Extract the [x, y] coordinate from the center of the cell holding the provided text.  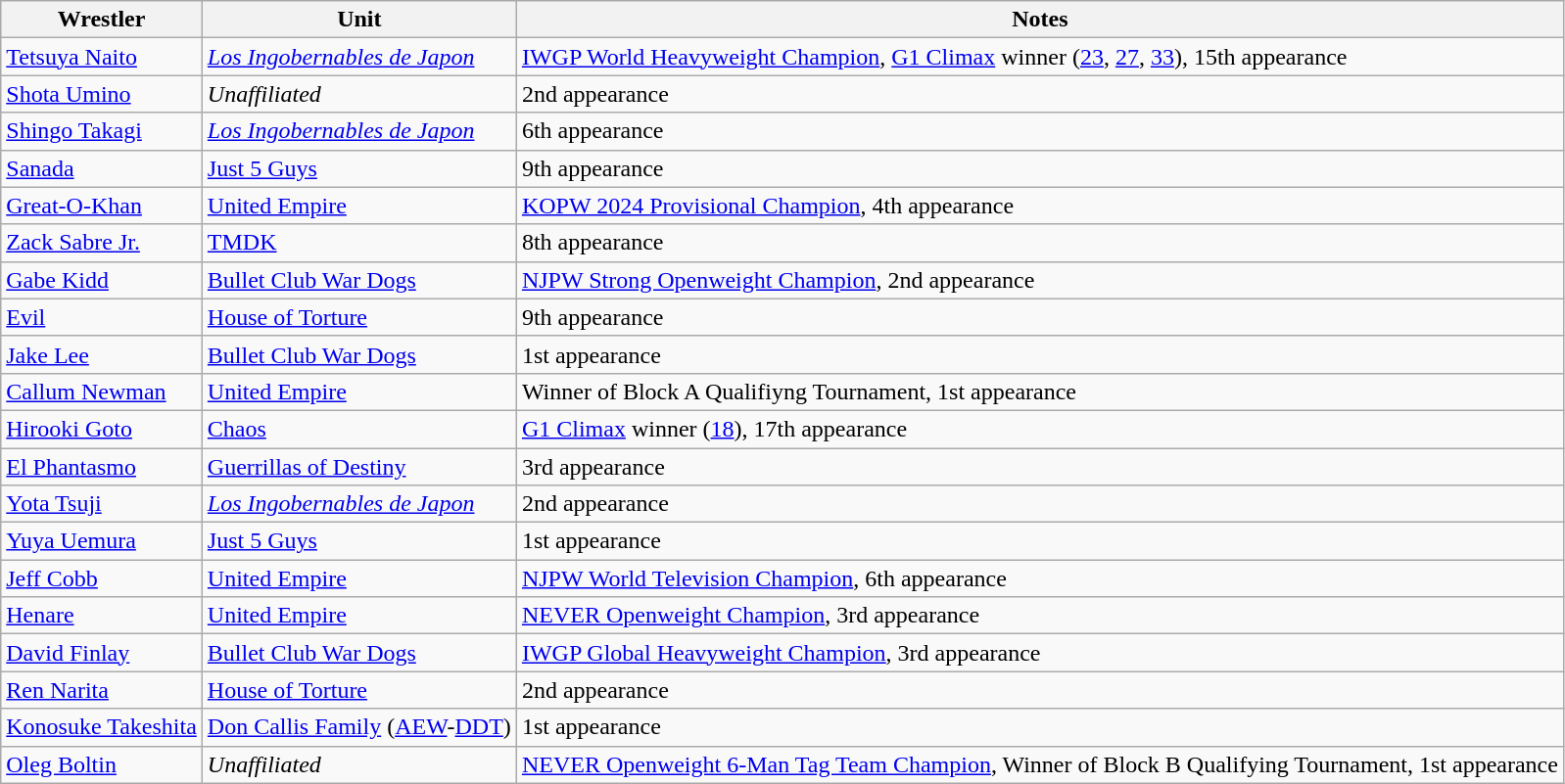
Konosuke Takeshita [102, 727]
Great-O-Khan [102, 206]
3rd appearance [1040, 467]
El Phantasmo [102, 467]
Zack Sabre Jr. [102, 243]
Shingo Takagi [102, 131]
NJPW World Television Champion, 6th appearance [1040, 578]
Evil [102, 317]
IWGP Global Heavyweight Champion, 3rd appearance [1040, 653]
Tetsuya Naito [102, 57]
8th appearance [1040, 243]
Oleg Boltin [102, 764]
Jeff Cobb [102, 578]
Hirooki Goto [102, 429]
Winner of Block A Qualifiyng Tournament, 1st appearance [1040, 392]
Shota Umino [102, 94]
NEVER Openweight Champion, 3rd appearance [1040, 616]
Chaos [358, 429]
Gabe Kidd [102, 280]
Ren Narita [102, 690]
Yota Tsuji [102, 504]
6th appearance [1040, 131]
Henare [102, 616]
Yuya Uemura [102, 541]
Guerrillas of Destiny [358, 467]
KOPW 2024 Provisional Champion, 4th appearance [1040, 206]
NJPW Strong Openweight Champion, 2nd appearance [1040, 280]
Jake Lee [102, 354]
G1 Climax winner (18), 17th appearance [1040, 429]
Unit [358, 20]
Callum Newman [102, 392]
TMDK [358, 243]
Sanada [102, 168]
IWGP World Heavyweight Champion, G1 Climax winner (23, 27, 33), 15th appearance [1040, 57]
Wrestler [102, 20]
Notes [1040, 20]
NEVER Openweight 6-Man Tag Team Champion, Winner of Block B Qualifying Tournament, 1st appearance [1040, 764]
David Finlay [102, 653]
Don Callis Family (AEW-DDT) [358, 727]
